Determine the (X, Y) coordinate at the center of the cell enclosing the given text.  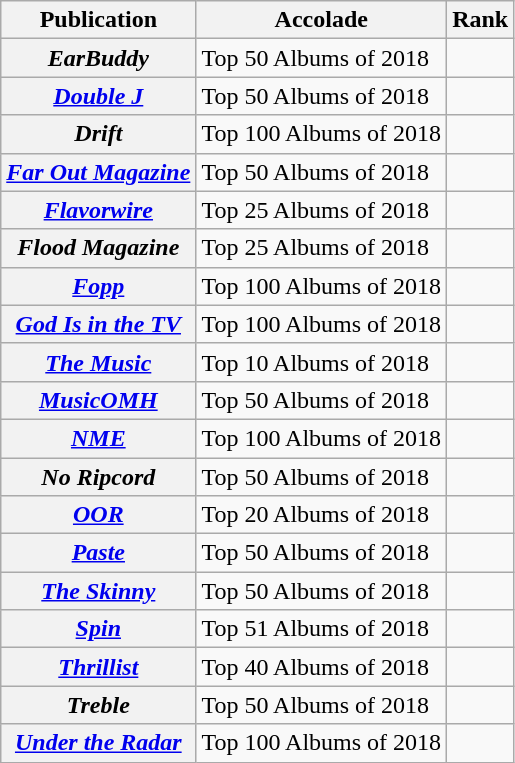
EarBuddy (98, 58)
Top 40 Albums of 2018 (322, 667)
Rank (480, 20)
Double J (98, 96)
MusicOMH (98, 400)
Spin (98, 629)
Flood Magazine (98, 248)
The Music (98, 362)
OOR (98, 515)
Publication (98, 20)
NME (98, 438)
Accolade (322, 20)
The Skinny (98, 591)
Top 20 Albums of 2018 (322, 515)
Drift (98, 134)
Top 51 Albums of 2018 (322, 629)
Paste (98, 553)
Thrillist (98, 667)
Under the Radar (98, 743)
Top 10 Albums of 2018 (322, 362)
No Ripcord (98, 477)
Flavorwire (98, 210)
Fopp (98, 286)
God Is in the TV (98, 324)
Treble (98, 705)
Far Out Magazine (98, 172)
